Determine the [x, y] coordinate at the center of the cell enclosing the given text.  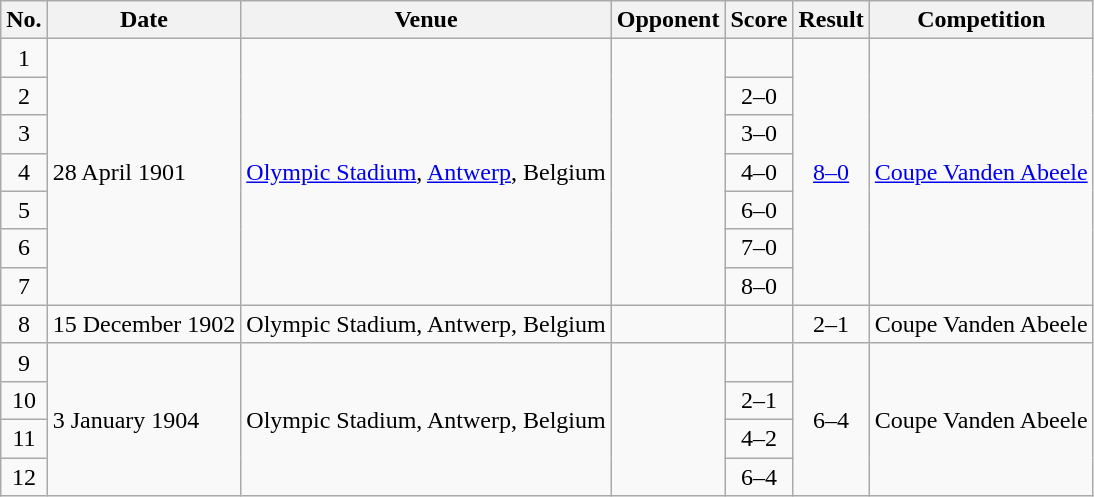
Result [831, 20]
2–0 [759, 96]
3 [24, 134]
1 [24, 58]
4 [24, 172]
Opponent [668, 20]
10 [24, 400]
11 [24, 438]
6 [24, 248]
3–0 [759, 134]
9 [24, 362]
15 December 1902 [144, 324]
Score [759, 20]
8 [24, 324]
28 April 1901 [144, 172]
Competition [981, 20]
2 [24, 96]
7 [24, 286]
No. [24, 20]
7–0 [759, 248]
12 [24, 477]
4–2 [759, 438]
4–0 [759, 172]
6–0 [759, 210]
5 [24, 210]
Date [144, 20]
Venue [426, 20]
3 January 1904 [144, 419]
